Locate the cell with the specified text and output its [X, Y] center coordinate. 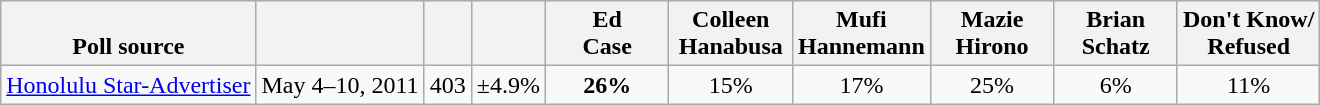
11% [1248, 85]
25% [992, 85]
17% [862, 85]
BrianSchatz [1116, 34]
6% [1116, 85]
26% [607, 85]
±4.9% [508, 85]
403 [448, 85]
ColleenHanabusa [731, 34]
MufiHannemann [862, 34]
EdCase [607, 34]
Don't Know/Refused [1248, 34]
15% [731, 85]
Poll source [128, 34]
Honolulu Star-Advertiser [128, 85]
May 4–10, 2011 [340, 85]
MazieHirono [992, 34]
